For the text-containing cell, return its midpoint in [x, y] coordinate format. 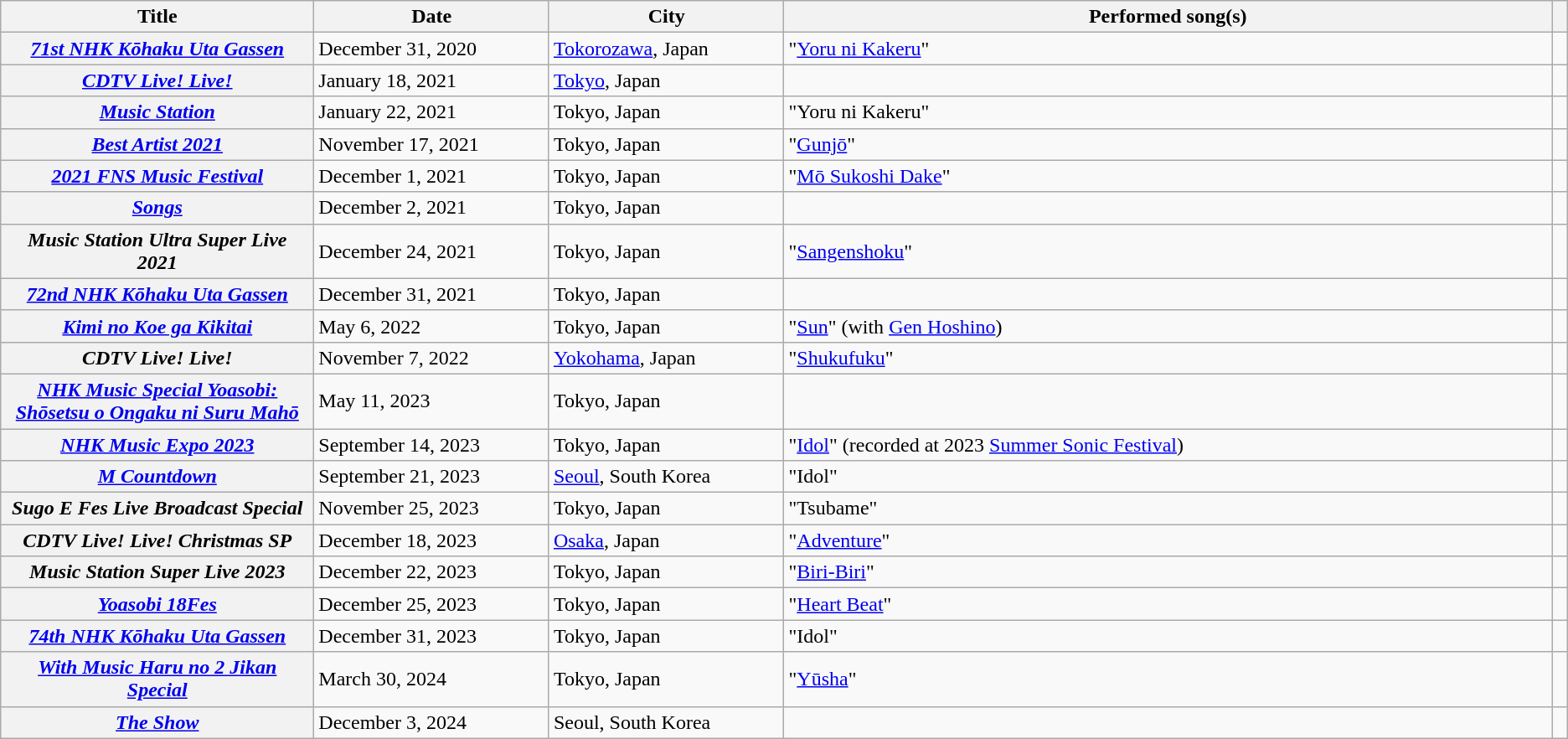
"Yūsha" [1168, 679]
"Biri-Biri" [1168, 572]
January 18, 2021 [432, 80]
September 14, 2023 [432, 445]
"Idol" (recorded at 2023 Summer Sonic Festival) [1168, 445]
December 18, 2023 [432, 540]
March 30, 2024 [432, 679]
NHK Music Expo 2023 [157, 445]
Title [157, 17]
December 3, 2024 [432, 722]
December 22, 2023 [432, 572]
Music Station Super Live 2023 [157, 572]
Performed song(s) [1168, 17]
"Heart Beat" [1168, 604]
November 7, 2022 [432, 358]
"Tsubame" [1168, 509]
"Sun" (with Gen Hoshino) [1168, 326]
Music Station Ultra Super Live 2021 [157, 251]
May 11, 2023 [432, 401]
December 31, 2023 [432, 636]
The Show [157, 722]
May 6, 2022 [432, 326]
Tokorozawa, Japan [667, 49]
Sugo E Fes Live Broadcast Special [157, 509]
72nd NHK Kōhaku Uta Gassen [157, 294]
"Shukufuku" [1168, 358]
December 25, 2023 [432, 604]
"Adventure" [1168, 540]
November 25, 2023 [432, 509]
M Countdown [157, 477]
Osaka, Japan [667, 540]
Music Station [157, 112]
Date [432, 17]
December 2, 2021 [432, 208]
September 21, 2023 [432, 477]
November 17, 2021 [432, 144]
December 1, 2021 [432, 176]
"Sangenshoku" [1168, 251]
City [667, 17]
With Music Haru no 2 Jikan Special [157, 679]
Songs [157, 208]
Yokohama, Japan [667, 358]
January 22, 2021 [432, 112]
"Mō Sukoshi Dake" [1168, 176]
"Gunjō" [1168, 144]
December 31, 2020 [432, 49]
CDTV Live! Live! Christmas SP [157, 540]
Yoasobi 18Fes [157, 604]
2021 FNS Music Festival [157, 176]
NHK Music Special Yoasobi: Shōsetsu o Ongaku ni Suru Mahō [157, 401]
Best Artist 2021 [157, 144]
December 24, 2021 [432, 251]
December 31, 2021 [432, 294]
71st NHK Kōhaku Uta Gassen [157, 49]
74th NHK Kōhaku Uta Gassen [157, 636]
Kimi no Koe ga Kikitai [157, 326]
